Capture the cell that displays the provided text and extract its (X, Y) central coordinate. 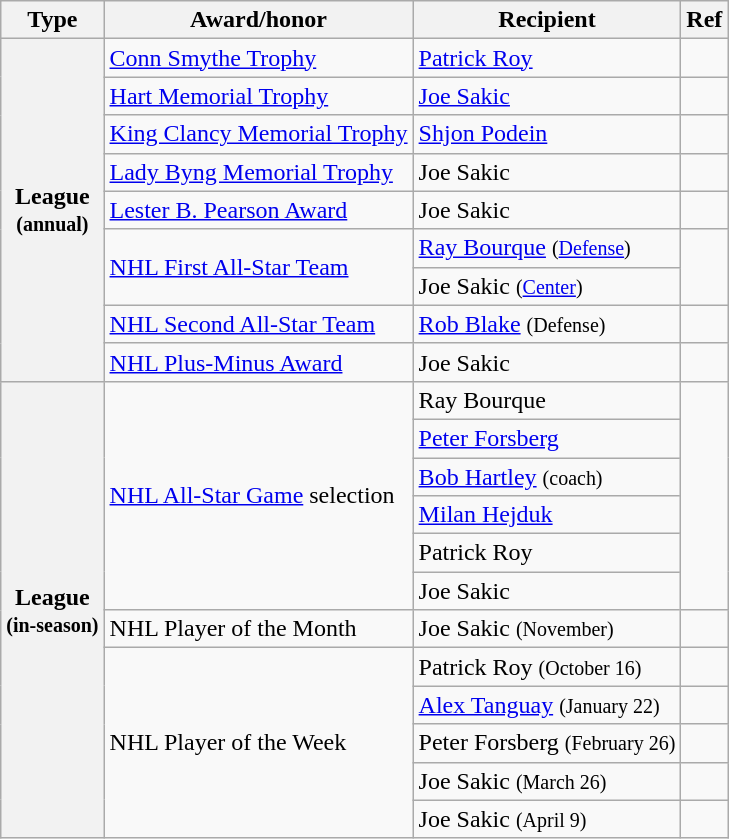
Bob Hartley (coach) (547, 477)
King Clancy Memorial Trophy (258, 134)
League(in-season) (52, 610)
Lester B. Pearson Award (258, 210)
Ref (704, 20)
Joe Sakic (November) (547, 629)
Ray Bourque (547, 400)
Recipient (547, 20)
NHL All-Star Game selection (258, 495)
Patrick Roy (October 16) (547, 667)
Ray Bourque (Defense) (547, 248)
Rob Blake (Defense) (547, 324)
Peter Forsberg (547, 438)
Hart Memorial Trophy (258, 96)
Type (52, 20)
League(annual) (52, 210)
Shjon Podein (547, 134)
NHL First All-Star Team (258, 267)
Conn Smythe Trophy (258, 58)
Milan Hejduk (547, 515)
Peter Forsberg (February 26) (547, 743)
NHL Plus-Minus Award (258, 362)
Joe Sakic (Center) (547, 286)
Lady Byng Memorial Trophy (258, 172)
NHL Second All-Star Team (258, 324)
NHL Player of the Month (258, 629)
Joe Sakic (April 9) (547, 819)
Joe Sakic (March 26) (547, 781)
NHL Player of the Week (258, 743)
Award/honor (258, 20)
Alex Tanguay (January 22) (547, 705)
